From the cell containing the given text, extract its center point as [X, Y] coordinate. 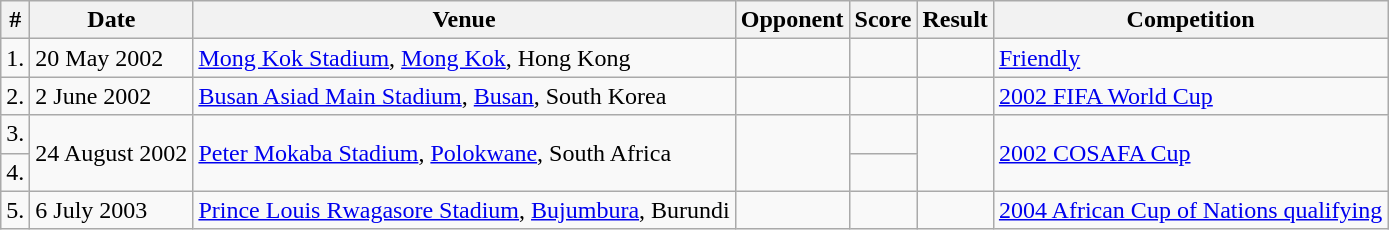
# [16, 20]
3. [16, 134]
Mong Kok Stadium, Mong Kok, Hong Kong [464, 58]
Prince Louis Rwagasore Stadium, Bujumbura, Burundi [464, 210]
Result [955, 20]
2002 FIFA World Cup [1190, 96]
1. [16, 58]
20 May 2002 [112, 58]
Opponent [792, 20]
Date [112, 20]
5. [16, 210]
2002 COSAFA Cup [1190, 153]
Busan Asiad Main Stadium, Busan, South Korea [464, 96]
2. [16, 96]
Friendly [1190, 58]
Peter Mokaba Stadium, Polokwane, South Africa [464, 153]
2004 African Cup of Nations qualifying [1190, 210]
4. [16, 172]
Venue [464, 20]
24 August 2002 [112, 153]
Competition [1190, 20]
6 July 2003 [112, 210]
2 June 2002 [112, 96]
Score [883, 20]
